Detect which cell encompasses the target text, then output its (x, y) center coordinate. 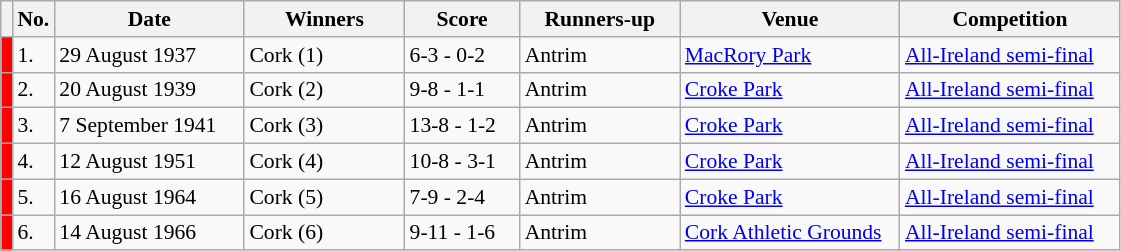
Runners-up (600, 19)
3. (33, 126)
4. (33, 162)
9-11 - 1-6 (462, 233)
Cork (4) (324, 162)
Competition (1010, 19)
Cork (3) (324, 126)
5. (33, 197)
Cork (2) (324, 90)
20 August 1939 (149, 90)
6-3 - 0-2 (462, 55)
29 August 1937 (149, 55)
Score (462, 19)
6. (33, 233)
Date (149, 19)
Cork Athletic Grounds (790, 233)
2. (33, 90)
7-9 - 2-4 (462, 197)
14 August 1966 (149, 233)
MacRory Park (790, 55)
10-8 - 3-1 (462, 162)
Winners (324, 19)
12 August 1951 (149, 162)
13-8 - 1-2 (462, 126)
No. (33, 19)
Venue (790, 19)
9-8 - 1-1 (462, 90)
Cork (5) (324, 197)
Cork (6) (324, 233)
7 September 1941 (149, 126)
Cork (1) (324, 55)
16 August 1964 (149, 197)
1. (33, 55)
